Return [X, Y] of the center of cell containing provided text 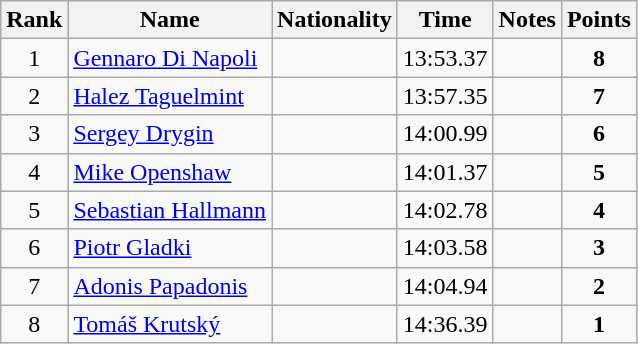
Rank [34, 20]
Notes [527, 20]
Piotr Gladki [170, 248]
Tomáš Krutský [170, 324]
14:02.78 [445, 210]
14:01.37 [445, 172]
Gennaro Di Napoli [170, 58]
Mike Openshaw [170, 172]
Sebastian Hallmann [170, 210]
14:03.58 [445, 248]
Sergey Drygin [170, 134]
Nationality [335, 20]
Adonis Papadonis [170, 286]
13:53.37 [445, 58]
14:36.39 [445, 324]
Name [170, 20]
14:04.94 [445, 286]
14:00.99 [445, 134]
Time [445, 20]
13:57.35 [445, 96]
Points [598, 20]
Halez Taguelmint [170, 96]
